Search for the cell housing the specified text and yield its (X, Y) center coordinate. 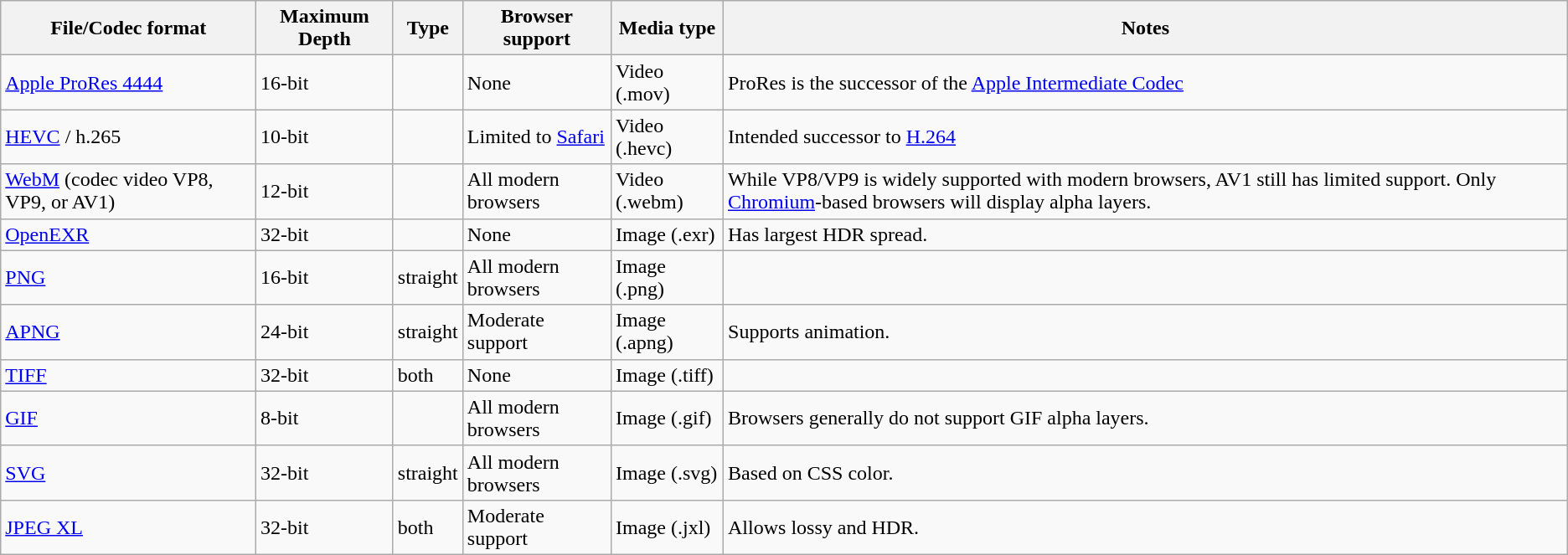
Image (.tiff) (667, 375)
OpenEXR (129, 234)
GIF (129, 419)
Browsers generally do not support GIF alpha layers. (1146, 419)
APNG (129, 331)
While VP8/VP9 is widely supported with modern browsers, AV1 still has limited support. Only Chromium-based browsers will display alpha layers. (1146, 191)
Supports animation. (1146, 331)
Limited to Safari (536, 137)
24-bit (325, 331)
Type (427, 28)
Based on CSS color. (1146, 472)
Has largest HDR spread. (1146, 234)
Video (.mov) (667, 82)
File/Codec format (129, 28)
Image (.exr) (667, 234)
HEVC / h.265 (129, 137)
Media type (667, 28)
Video (.webm) (667, 191)
Image (.apng) (667, 331)
TIFF (129, 375)
Video (.hevc) (667, 137)
Intended successor to H.264 (1146, 137)
JPEG XL (129, 527)
WebM (codec video VP8, VP9, or AV1) (129, 191)
SVG (129, 472)
PNG (129, 278)
Apple ProRes 4444 (129, 82)
Image (.svg) (667, 472)
ProRes is the successor of the Apple Intermediate Codec (1146, 82)
Browser support (536, 28)
10-bit (325, 137)
12-bit (325, 191)
Image (.jxl) (667, 527)
Notes (1146, 28)
Maximum Depth (325, 28)
8-bit (325, 419)
Image (.png) (667, 278)
Allows lossy and HDR. (1146, 527)
Image (.gif) (667, 419)
